Find where the given text appears and provide that cell's center as (X, Y) coordinate. 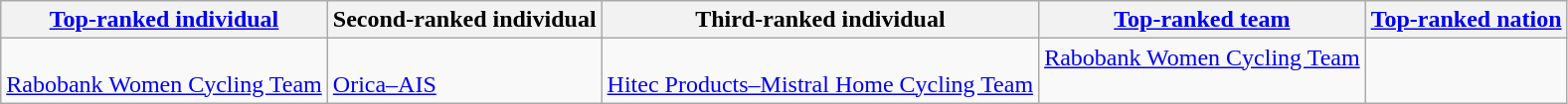
Third-ranked individual (820, 20)
Second-ranked individual (464, 20)
Orica–AIS (464, 71)
Top-ranked team (1203, 20)
Top-ranked individual (165, 20)
Hitec Products–Mistral Home Cycling Team (820, 71)
Top-ranked nation (1466, 20)
